Locate the cell with the specified text and output its [X, Y] center coordinate. 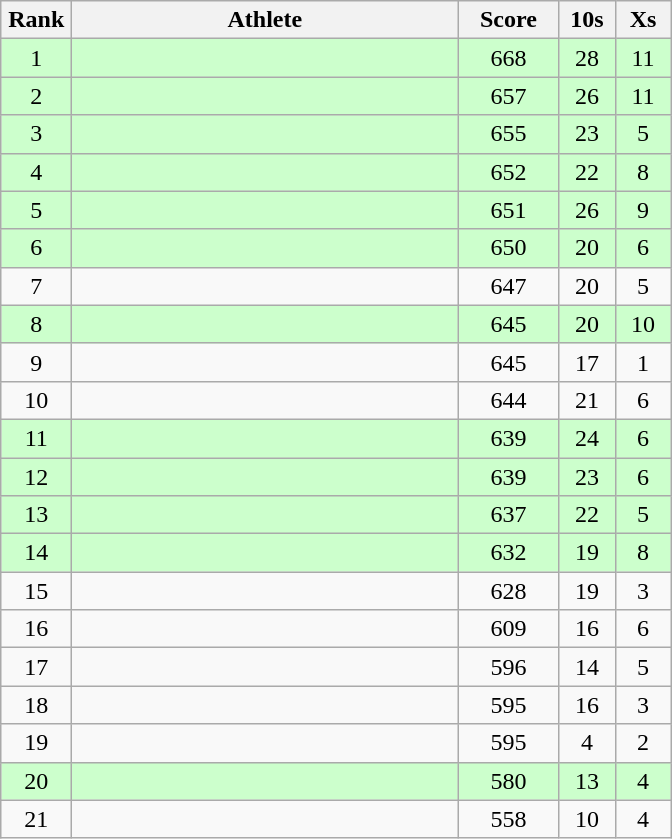
647 [508, 286]
7 [36, 286]
15 [36, 591]
637 [508, 515]
650 [508, 248]
657 [508, 96]
558 [508, 819]
628 [508, 591]
24 [587, 438]
Athlete [265, 20]
632 [508, 553]
580 [508, 781]
609 [508, 629]
655 [508, 134]
28 [587, 58]
651 [508, 210]
18 [36, 705]
Xs [643, 20]
12 [36, 477]
Score [508, 20]
596 [508, 667]
652 [508, 172]
668 [508, 58]
10s [587, 20]
644 [508, 400]
Rank [36, 20]
